From the cell containing the given text, extract its center point as [x, y] coordinate. 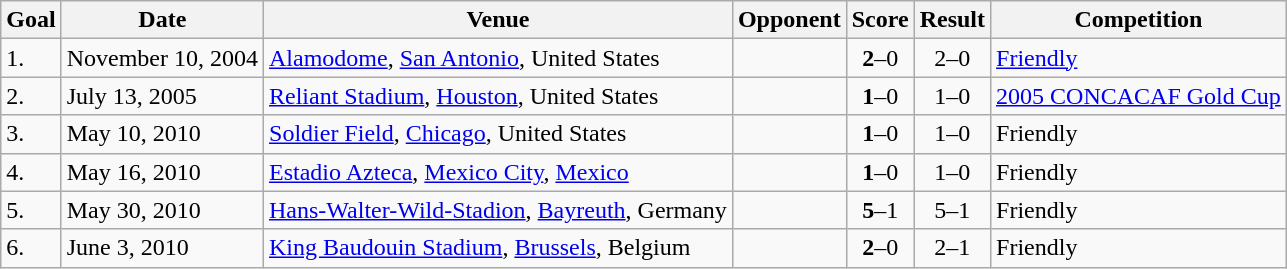
2. [31, 96]
Venue [498, 20]
Reliant Stadium, Houston, United States [498, 96]
Goal [31, 20]
Competition [1139, 20]
4. [31, 172]
5. [31, 210]
Result [952, 20]
Date [162, 20]
Estadio Azteca, Mexico City, Mexico [498, 172]
3. [31, 134]
King Baudouin Stadium, Brussels, Belgium [498, 248]
Alamodome, San Antonio, United States [498, 58]
Score [880, 20]
1. [31, 58]
6. [31, 248]
June 3, 2010 [162, 248]
2–1 [952, 248]
Soldier Field, Chicago, United States [498, 134]
Hans-Walter-Wild-Stadion, Bayreuth, Germany [498, 210]
2005 CONCACAF Gold Cup [1139, 96]
May 30, 2010 [162, 210]
July 13, 2005 [162, 96]
November 10, 2004 [162, 58]
Opponent [789, 20]
May 10, 2010 [162, 134]
May 16, 2010 [162, 172]
